Pinpoint the cell where the given text exists, returning its (X, Y) midpoint coordinate. 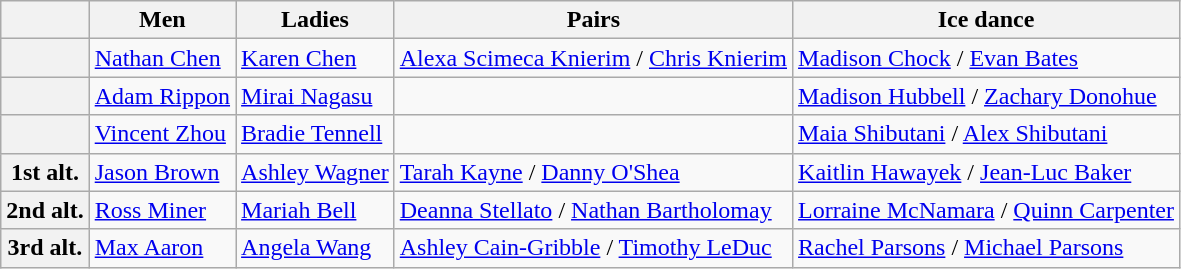
Madison Hubbell / Zachary Donohue (986, 96)
Jason Brown (162, 172)
Ice dance (986, 20)
Lorraine McNamara / Quinn Carpenter (986, 210)
Ashley Wagner (316, 172)
Adam Rippon (162, 96)
Ladies (316, 20)
Maia Shibutani / Alex Shibutani (986, 134)
Nathan Chen (162, 58)
Mariah Bell (316, 210)
1st alt. (45, 172)
Karen Chen (316, 58)
Angela Wang (316, 248)
Ashley Cain-Gribble / Timothy LeDuc (593, 248)
Mirai Nagasu (316, 96)
Tarah Kayne / Danny O'Shea (593, 172)
Max Aaron (162, 248)
Vincent Zhou (162, 134)
Kaitlin Hawayek / Jean-Luc Baker (986, 172)
Pairs (593, 20)
Ross Miner (162, 210)
Madison Chock / Evan Bates (986, 58)
Bradie Tennell (316, 134)
2nd alt. (45, 210)
3rd alt. (45, 248)
Rachel Parsons / Michael Parsons (986, 248)
Alexa Scimeca Knierim / Chris Knierim (593, 58)
Men (162, 20)
Deanna Stellato / Nathan Bartholomay (593, 210)
